Extract the [x, y] coordinate from the center of the cell holding the provided text.  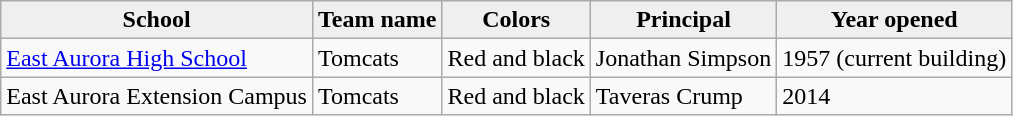
Colors [516, 20]
Taveras Crump [683, 96]
1957 (current building) [894, 58]
Year opened [894, 20]
School [157, 20]
East Aurora High School [157, 58]
2014 [894, 96]
Principal [683, 20]
Team name [377, 20]
Jonathan Simpson [683, 58]
East Aurora Extension Campus [157, 96]
